Find where the given text appears and provide that cell's center as (x, y) coordinate. 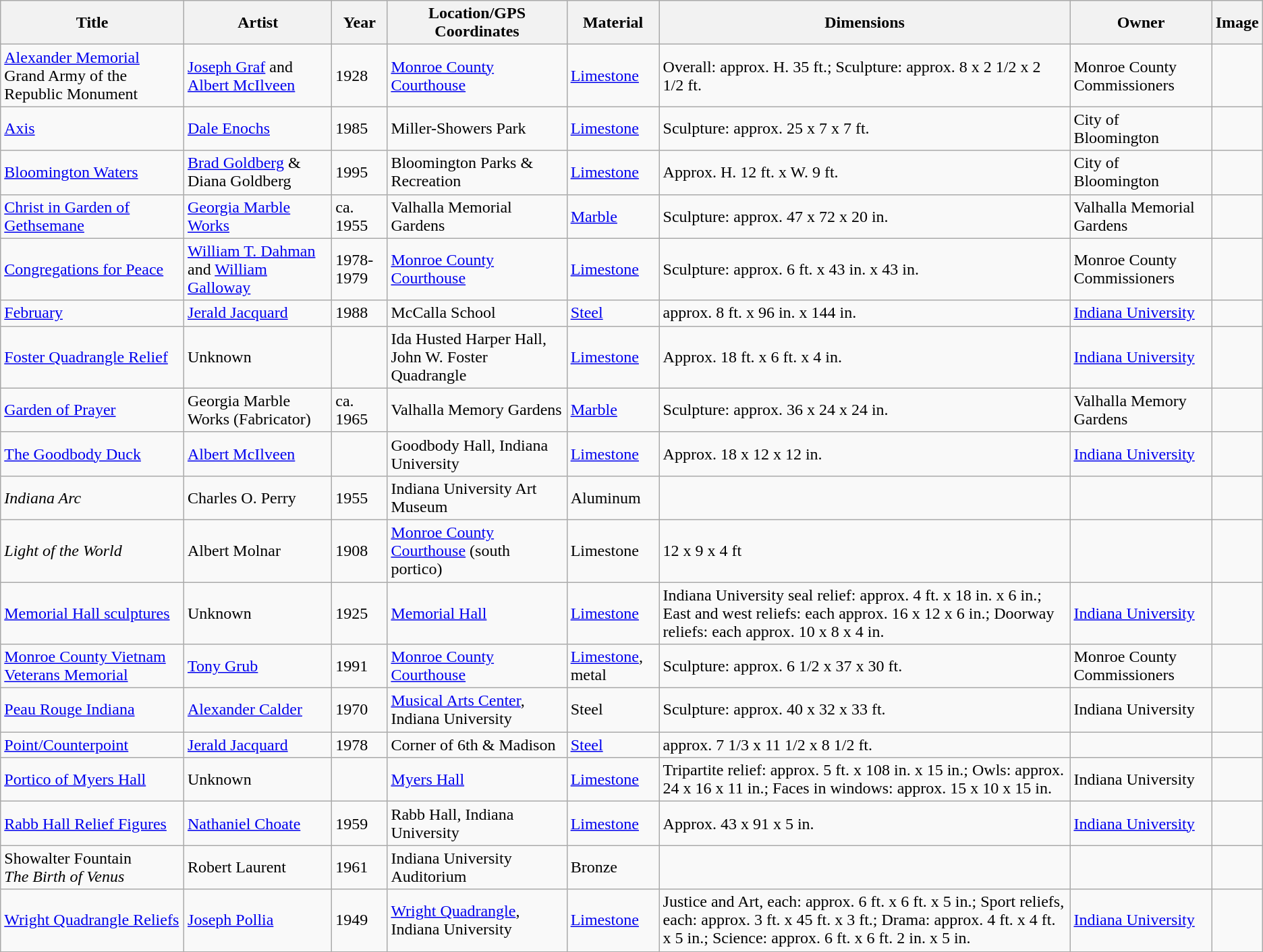
Joseph Pollia (258, 920)
1955 (360, 498)
1995 (360, 173)
Alexander MemorialGrand Army of the Republic Monument (92, 76)
Georgia Marble Works (Fabricator) (258, 410)
Sculpture: approx. 25 x 7 x 7 ft. (865, 128)
Sculpture: approx. 6 1/2 x 37 x 30 ft. (865, 667)
Indiana Arc (92, 498)
William T. Dahman and William Galloway (258, 269)
Limestone, metal (613, 667)
Approx. 18 x 12 x 12 in. (865, 453)
Wright Quadrangle, Indiana University (477, 920)
1988 (360, 313)
Tripartite relief: approx. 5 ft. x 108 in. x 15 in.; Owls: approx. 24 x 16 x 11 in.; Faces in windows: approx. 15 x 10 x 15 in. (865, 780)
Sculpture: approx. 6 ft. x 43 in. x 43 in. (865, 269)
Monroe County Vietnam Veterans Memorial (92, 667)
February (92, 313)
Rabb Hall, Indiana University (477, 823)
1959 (360, 823)
Approx. H. 12 ft. x W. 9 ft. (865, 173)
Year (360, 23)
Artist (258, 23)
Approx. 18 ft. x 6 ft. x 4 in. (865, 357)
Dale Enochs (258, 128)
Owner (1141, 23)
Overall: approx. H. 35 ft.; Sculpture: approx. 8 x 2 1/2 x 2 1/2 ft. (865, 76)
Bronze (613, 868)
1978 (360, 745)
Aluminum (613, 498)
Memorial Hall sculptures (92, 613)
Sculpture: approx. 36 x 24 x 24 in. (865, 410)
Indiana University Art Museum (477, 498)
Title (92, 23)
Axis (92, 128)
Corner of 6th & Madison (477, 745)
Myers Hall (477, 780)
1978-1979 (360, 269)
Showalter FountainThe Birth of Venus (92, 868)
Approx. 43 x 91 x 5 in. (865, 823)
Bloomington Parks & Recreation (477, 173)
Rabb Hall Relief Figures (92, 823)
Peau Rouge Indiana (92, 710)
1991 (360, 667)
Brad Goldberg & Diana Goldberg (258, 173)
Light of the World (92, 551)
Material (613, 23)
Ida Husted Harper Hall, John W. Foster Quadrangle (477, 357)
Portico of Myers Hall (92, 780)
approx. 8 ft. x 96 in. x 144 in. (865, 313)
The Goodbody Duck (92, 453)
Robert Laurent (258, 868)
Joseph Graf and Albert McIlveen (258, 76)
McCalla School (477, 313)
Foster Quadrangle Relief (92, 357)
Nathaniel Choate (258, 823)
1928 (360, 76)
1985 (360, 128)
Musical Arts Center, Indiana University (477, 710)
Bloomington Waters (92, 173)
1908 (360, 551)
Image (1237, 23)
Garden of Prayer (92, 410)
1961 (360, 868)
Tony Grub (258, 667)
Indiana University Auditorium (477, 868)
12 x 9 x 4 ft (865, 551)
Christ in Garden of Gethsemane (92, 216)
Dimensions (865, 23)
1925 (360, 613)
Congregations for Peace (92, 269)
Alexander Calder (258, 710)
Location/GPS Coordinates (477, 23)
Sculpture: approx. 40 x 32 x 33 ft. (865, 710)
Wright Quadrangle Reliefs (92, 920)
ca. 1955 (360, 216)
1949 (360, 920)
Albert McIlveen (258, 453)
Miller-Showers Park (477, 128)
Sculpture: approx. 47 x 72 x 20 in. (865, 216)
Georgia Marble Works (258, 216)
Memorial Hall (477, 613)
Albert Molnar (258, 551)
approx. 7 1/3 x 11 1/2 x 8 1/2 ft. (865, 745)
Goodbody Hall, Indiana University (477, 453)
Point/Counterpoint (92, 745)
ca. 1965 (360, 410)
Monroe County Courthouse (south portico) (477, 551)
1970 (360, 710)
Charles O. Perry (258, 498)
